For the text-containing cell, return its midpoint in (x, y) coordinate format. 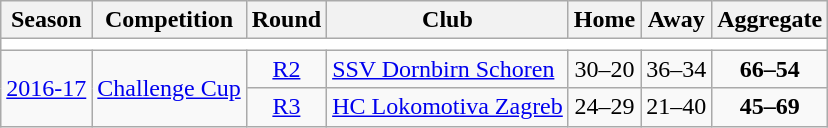
30–20 (604, 69)
Aggregate (770, 20)
Club (448, 20)
Round (286, 20)
R2 (286, 69)
Challenge Cup (169, 88)
66–54 (770, 69)
Home (604, 20)
SSV Dornbirn Schoren (448, 69)
Away (676, 20)
21–40 (676, 107)
45–69 (770, 107)
24–29 (604, 107)
HC Lokomotiva Zagreb (448, 107)
2016-17 (46, 88)
36–34 (676, 69)
Competition (169, 20)
R3 (286, 107)
Season (46, 20)
